Pinpoint the cell where the given text exists, returning its (X, Y) midpoint coordinate. 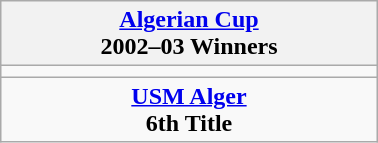
USM Alger6th Title (189, 110)
Algerian Cup2002–03 Winners (189, 34)
